Output the [x, y] coordinate of the center of the cell containing the given text.  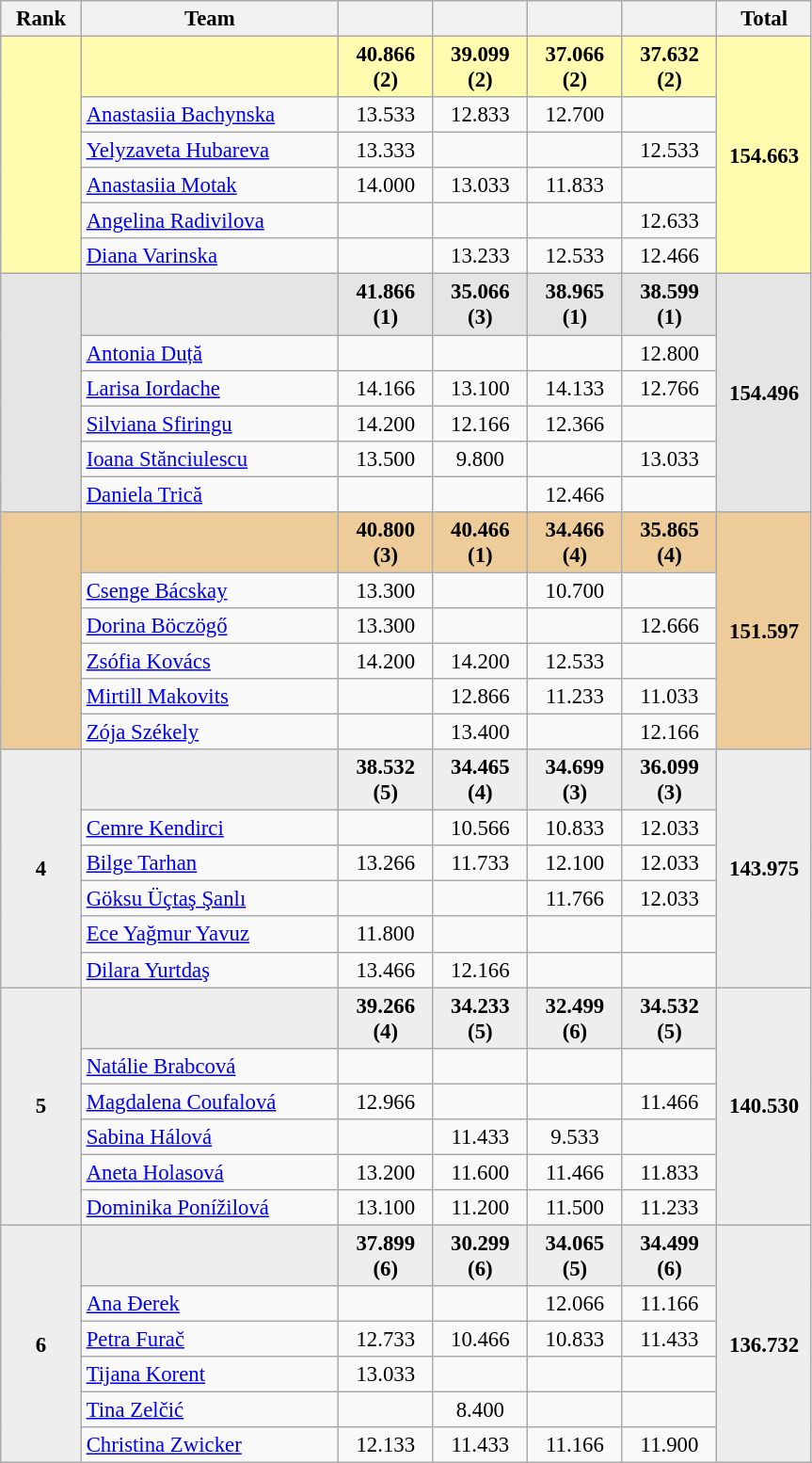
Cemre Kendirci [209, 828]
Rank [41, 19]
12.066 [576, 1304]
10.566 [480, 828]
11.033 [670, 697]
Total [764, 19]
35.066 (3) [480, 305]
Larisa Iordache [209, 388]
151.597 [764, 631]
Zója Székely [209, 732]
Csenge Bácskay [209, 590]
12.833 [480, 115]
30.299 (6) [480, 1256]
Magdalena Coufalová [209, 1101]
39.099 (2) [480, 68]
12.766 [670, 388]
143.975 [764, 868]
12.733 [386, 1340]
10.466 [480, 1340]
39.266 (4) [386, 1019]
32.499 (6) [576, 1019]
Zsófia Kovács [209, 661]
34.532 (5) [670, 1019]
Team [209, 19]
Dominika Ponížilová [209, 1208]
37.066 (2) [576, 68]
9.800 [480, 458]
40.866 (2) [386, 68]
11.733 [480, 863]
12.866 [480, 697]
Dorina Böczögő [209, 626]
13.533 [386, 115]
Bilge Tarhan [209, 863]
12.133 [386, 1445]
Anastasiia Motak [209, 185]
12.366 [576, 424]
34.065 (5) [576, 1256]
Yelyzaveta Hubareva [209, 151]
40.800 (3) [386, 542]
36.099 (3) [670, 780]
6 [41, 1344]
34.499 (6) [670, 1256]
Mirtill Makovits [209, 697]
14.133 [576, 388]
38.965 (1) [576, 305]
154.663 [764, 156]
12.700 [576, 115]
Dilara Yurtdaş [209, 970]
35.865 (4) [670, 542]
13.400 [480, 732]
5 [41, 1107]
9.533 [576, 1137]
12.633 [670, 221]
12.966 [386, 1101]
37.899 (6) [386, 1256]
11.200 [480, 1208]
Petra Furač [209, 1340]
136.732 [764, 1344]
13.233 [480, 257]
140.530 [764, 1107]
11.900 [670, 1445]
12.800 [670, 353]
Daniela Trică [209, 494]
Ioana Stănciulescu [209, 458]
11.500 [576, 1208]
Christina Zwicker [209, 1445]
11.766 [576, 899]
11.800 [386, 935]
Aneta Holasová [209, 1172]
13.266 [386, 863]
154.496 [764, 394]
Ece Yağmur Yavuz [209, 935]
40.466 (1) [480, 542]
34.465 (4) [480, 780]
37.632 (2) [670, 68]
14.166 [386, 388]
Göksu Üçtaş Şanlı [209, 899]
Tijana Korent [209, 1375]
41.866 (1) [386, 305]
14.000 [386, 185]
12.666 [670, 626]
Silviana Sfiringu [209, 424]
13.333 [386, 151]
Angelina Radivilova [209, 221]
38.599 (1) [670, 305]
Natálie Brabcová [209, 1066]
38.532 (5) [386, 780]
Diana Varinska [209, 257]
Sabina Hálová [209, 1137]
10.700 [576, 590]
Tina Zelčić [209, 1410]
8.400 [480, 1410]
13.500 [386, 458]
4 [41, 868]
Antonia Duță [209, 353]
12.100 [576, 863]
Anastasiia Bachynska [209, 115]
11.600 [480, 1172]
34.233 (5) [480, 1019]
13.466 [386, 970]
34.466 (4) [576, 542]
Ana Đerek [209, 1304]
13.200 [386, 1172]
34.699 (3) [576, 780]
